Identify which cell holds the provided text, then report its [X, Y] central coordinate. 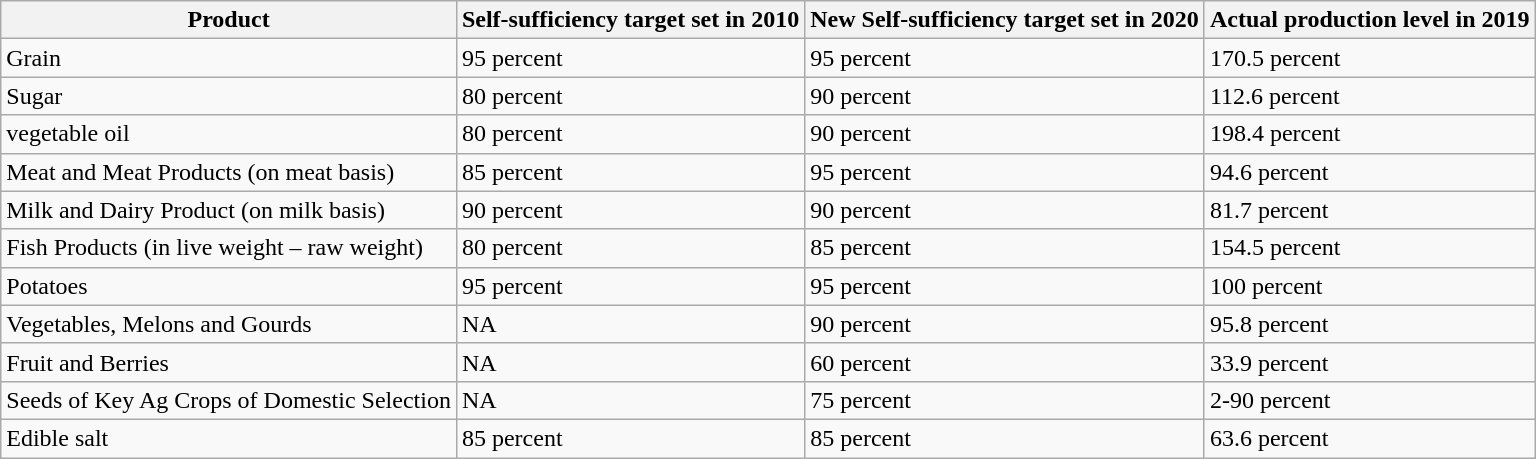
Actual production level in 2019 [1370, 20]
Potatoes [229, 286]
170.5 percent [1370, 58]
60 percent [1005, 362]
Grain [229, 58]
Sugar [229, 96]
New Self-sufficiency target set in 2020 [1005, 20]
33.9 percent [1370, 362]
Seeds of Key Ag Crops of Domestic Selection [229, 400]
Milk and Dairy Product (on milk basis) [229, 210]
Edible salt [229, 438]
94.6 percent [1370, 172]
81.7 percent [1370, 210]
100 percent [1370, 286]
Fish Products (in live weight – raw weight) [229, 248]
95.8 percent [1370, 324]
63.6 percent [1370, 438]
Product [229, 20]
Meat and Meat Products (on meat basis) [229, 172]
Vegetables, Melons and Gourds [229, 324]
Self-sufficiency target set in 2010 [630, 20]
112.6 percent [1370, 96]
75 percent [1005, 400]
2-90 percent [1370, 400]
198.4 percent [1370, 134]
154.5 percent [1370, 248]
vegetable oil [229, 134]
Fruit and Berries [229, 362]
